Search for the cell housing the specified text and yield its [X, Y] center coordinate. 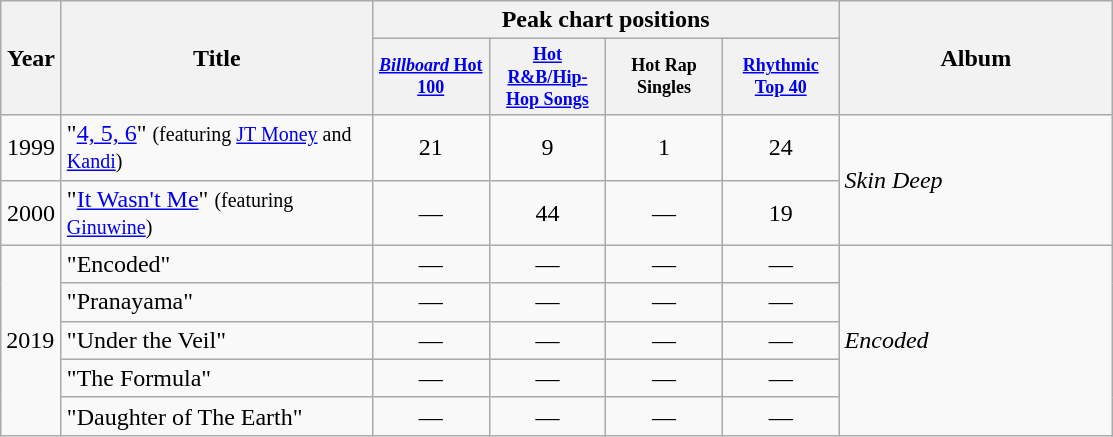
Rhythmic Top 40 [780, 77]
1999 [32, 148]
Encoded [976, 340]
"Encoded" [216, 264]
Hot R&B/Hip-Hop Songs [548, 77]
19 [780, 212]
Album [976, 58]
Hot Rap Singles [664, 77]
Peak chart positions [606, 20]
"Daughter of The Earth" [216, 416]
21 [430, 148]
Title [216, 58]
9 [548, 148]
44 [548, 212]
"The Formula" [216, 378]
Skin Deep [976, 180]
24 [780, 148]
2019 [32, 340]
"4, 5, 6" (featuring JT Money and Kandi) [216, 148]
"Pranayama" [216, 302]
Billboard Hot 100 [430, 77]
1 [664, 148]
Year [32, 58]
"It Wasn't Me" (featuring Ginuwine) [216, 212]
2000 [32, 212]
"Under the Veil" [216, 340]
